For the text-containing cell, return its midpoint in [x, y] coordinate format. 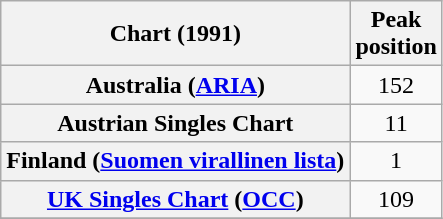
152 [396, 85]
UK Singles Chart (OCC) [176, 199]
1 [396, 161]
109 [396, 199]
Finland (Suomen virallinen lista) [176, 161]
Australia (ARIA) [176, 85]
11 [396, 123]
Peakposition [396, 34]
Chart (1991) [176, 34]
Austrian Singles Chart [176, 123]
